Extract the (x, y) coordinate from the center of the cell holding the provided text.  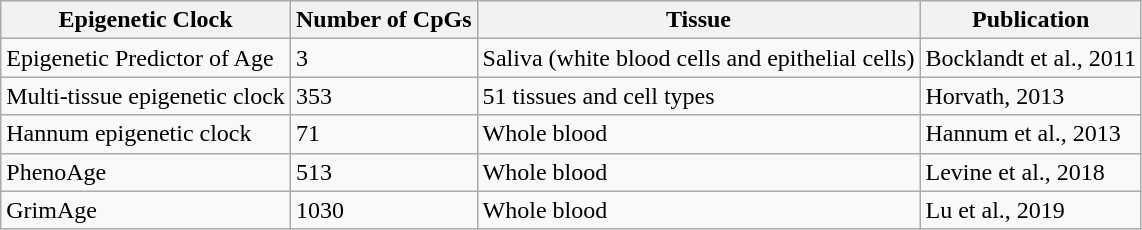
Hannum et al., 2013 (1030, 134)
Hannum epigenetic clock (146, 134)
71 (384, 134)
Lu et al., 2019 (1030, 210)
Bocklandt et al., 2011 (1030, 58)
Multi-tissue epigenetic clock (146, 96)
Publication (1030, 20)
353 (384, 96)
Levine et al., 2018 (1030, 172)
Tissue (698, 20)
3 (384, 58)
1030 (384, 210)
GrimAge (146, 210)
51 tissues and cell types (698, 96)
Horvath, 2013 (1030, 96)
PhenoAge (146, 172)
513 (384, 172)
Saliva (white blood cells and epithelial cells) (698, 58)
Number of CpGs (384, 20)
Epigenetic Clock (146, 20)
Epigenetic Predictor of Age (146, 58)
